Detect which cell encompasses the target text, then output its [x, y] center coordinate. 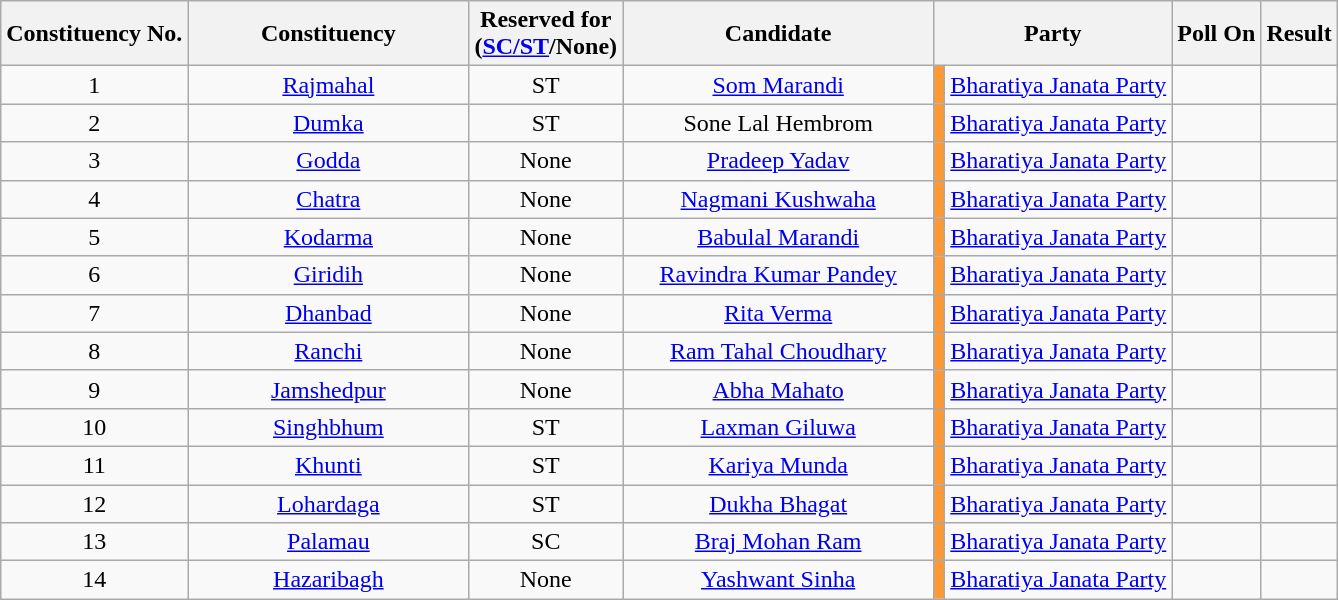
Laxman Giluwa [778, 427]
10 [94, 427]
3 [94, 161]
Candidate [778, 34]
12 [94, 503]
Giridih [328, 275]
Abha Mahato [778, 389]
Lohardaga [328, 503]
Babulal Marandi [778, 237]
Constituency [328, 34]
Nagmani Kushwaha [778, 199]
Ranchi [328, 351]
7 [94, 313]
9 [94, 389]
Singhbhum [328, 427]
Constituency No. [94, 34]
Sone Lal Hembrom [778, 123]
Godda [328, 161]
Result [1299, 34]
Pradeep Yadav [778, 161]
Rita Verma [778, 313]
Yashwant Sinha [778, 580]
Jamshedpur [328, 389]
Reserved for(SC/ST/None) [546, 34]
5 [94, 237]
Party [1053, 34]
11 [94, 465]
2 [94, 123]
Rajmahal [328, 85]
6 [94, 275]
Ram Tahal Choudhary [778, 351]
Hazaribagh [328, 580]
Ravindra Kumar Pandey [778, 275]
Dhanbad [328, 313]
Dukha Bhagat [778, 503]
Palamau [328, 542]
Dumka [328, 123]
Poll On [1216, 34]
Som Marandi [778, 85]
8 [94, 351]
Kariya Munda [778, 465]
Kodarma [328, 237]
SC [546, 542]
Khunti [328, 465]
14 [94, 580]
13 [94, 542]
4 [94, 199]
Braj Mohan Ram [778, 542]
1 [94, 85]
Chatra [328, 199]
